Output the [x, y] coordinate of the center of the cell containing the given text.  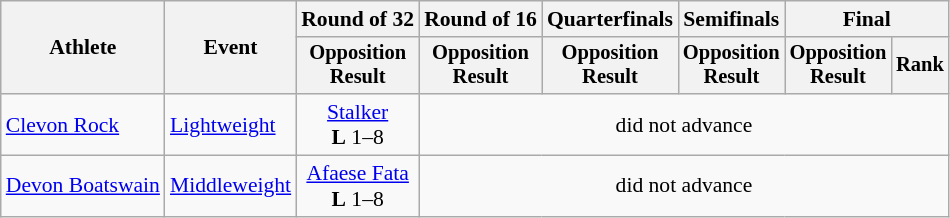
Event [230, 48]
Middleweight [230, 186]
Final [867, 19]
Afaese FataL 1–8 [358, 186]
Round of 16 [480, 19]
StalkerL 1–8 [358, 124]
Clevon Rock [83, 124]
Devon Boatswain [83, 186]
Athlete [83, 48]
Round of 32 [358, 19]
Semifinals [732, 19]
Quarterfinals [610, 19]
Rank [920, 66]
Lightweight [230, 124]
